Capture the cell that displays the provided text and extract its [X, Y] central coordinate. 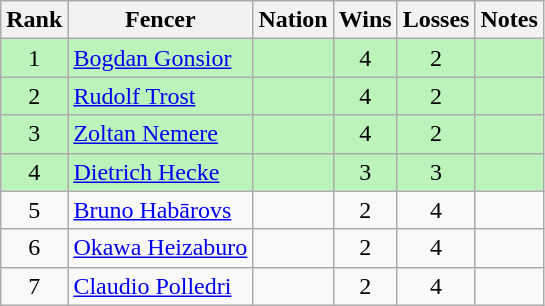
1 [34, 58]
Bruno Habārovs [160, 210]
Zoltan Nemere [160, 134]
Wins [365, 20]
Bogdan Gonsior [160, 58]
5 [34, 210]
Claudio Polledri [160, 286]
7 [34, 286]
Fencer [160, 20]
Rank [34, 20]
6 [34, 248]
Okawa Heizaburo [160, 248]
Dietrich Hecke [160, 172]
Nation [293, 20]
Losses [436, 20]
Rudolf Trost [160, 96]
Notes [509, 20]
